Provide the (x, y) coordinate of the cell's center where the given text is located.  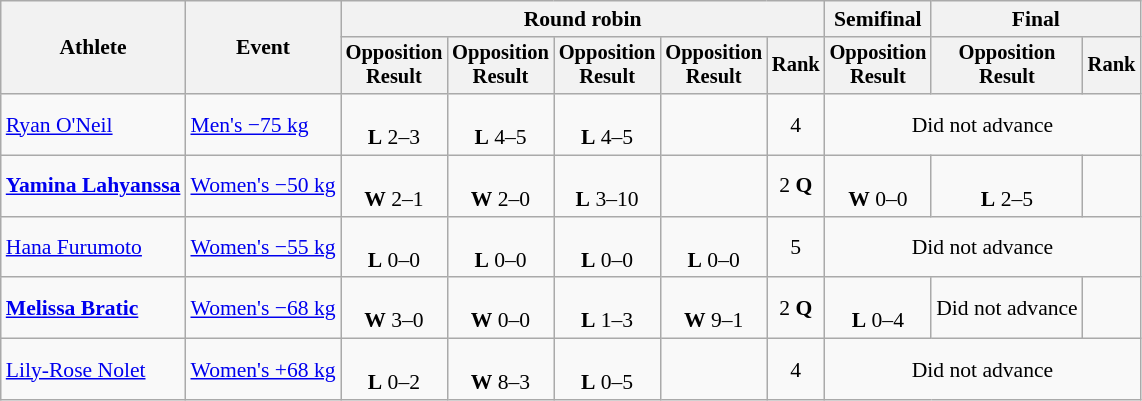
L 0–4 (878, 308)
W 2–0 (500, 186)
Lily-Rose Nolet (94, 370)
L 3–10 (608, 186)
W 9–1 (714, 308)
L 2–3 (394, 124)
W 8–3 (500, 370)
Round robin (583, 19)
5 (796, 248)
Men's −75 kg (262, 124)
Women's +68 kg (262, 370)
W 3–0 (394, 308)
Athlete (94, 48)
Event (262, 48)
L 2–5 (1007, 186)
Semifinal (878, 19)
Melissa Bratic (94, 308)
W 2–1 (394, 186)
Hana Furumoto (94, 248)
Women's −55 kg (262, 248)
Yamina Lahyanssa (94, 186)
Ryan O'Neil (94, 124)
L 0–5 (608, 370)
L 0–2 (394, 370)
Women's −50 kg (262, 186)
Women's −68 kg (262, 308)
Final (1036, 19)
L 1–3 (608, 308)
